Capture the cell that displays the provided text and extract its [X, Y] central coordinate. 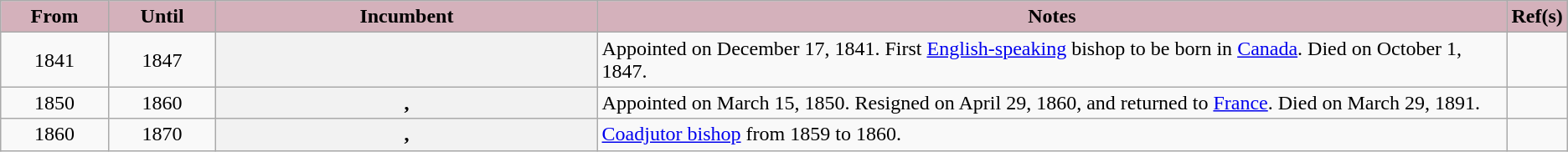
Until [162, 17]
Incumbent [407, 17]
Appointed on December 17, 1841. First English-speaking bishop to be born in Canada. Died on October 1, 1847. [1052, 60]
From [55, 17]
Notes [1052, 17]
Appointed on March 15, 1850. Resigned on April 29, 1860, and returned to France. Died on March 29, 1891. [1052, 103]
1850 [55, 103]
1841 [55, 60]
Coadjutor bishop from 1859 to 1860. [1052, 134]
1847 [162, 60]
1870 [162, 134]
Ref(s) [1537, 17]
